Pinpoint the cell where the given text exists, returning its (x, y) midpoint coordinate. 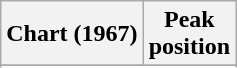
Peakposition (189, 34)
Chart (1967) (72, 34)
